Output the (x, y) coordinate of the center of the cell containing the given text.  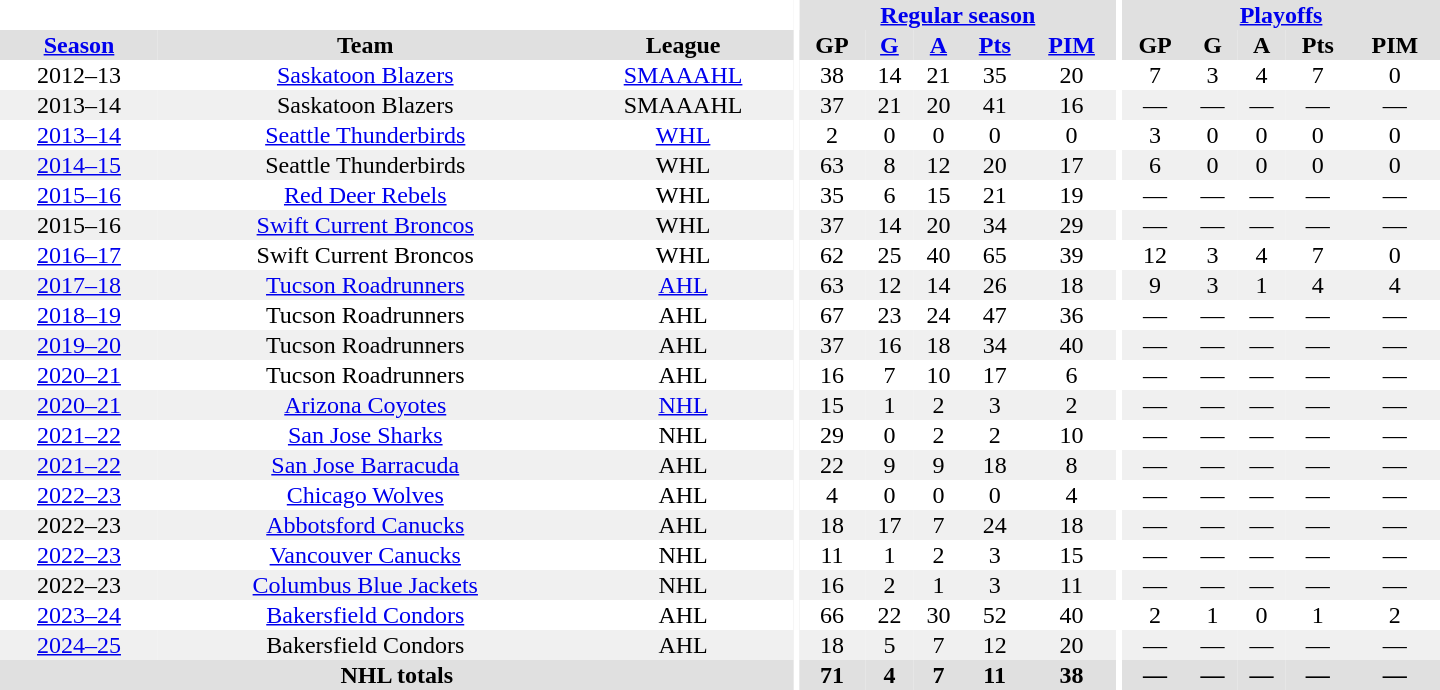
2017–18 (79, 285)
41 (995, 105)
2019–20 (79, 345)
San Jose Barracuda (366, 465)
Season (79, 45)
36 (1071, 315)
30 (938, 615)
Arizona Coyotes (366, 405)
62 (832, 255)
5 (890, 645)
23 (890, 315)
Abbotsford Canucks (366, 525)
47 (995, 315)
Vancouver Canucks (366, 555)
Team (366, 45)
2023–24 (79, 615)
65 (995, 255)
San Jose Sharks (366, 435)
Chicago Wolves (366, 495)
2014–15 (79, 165)
19 (1071, 195)
Playoffs (1281, 15)
NHL totals (397, 675)
39 (1071, 255)
25 (890, 255)
71 (832, 675)
Red Deer Rebels (366, 195)
26 (995, 285)
Columbus Blue Jackets (366, 585)
2016–17 (79, 255)
2012–13 (79, 75)
66 (832, 615)
League (684, 45)
67 (832, 315)
2018–19 (79, 315)
2024–25 (79, 645)
52 (995, 615)
Regular season (958, 15)
